For the text-containing cell, return its midpoint in [X, Y] coordinate format. 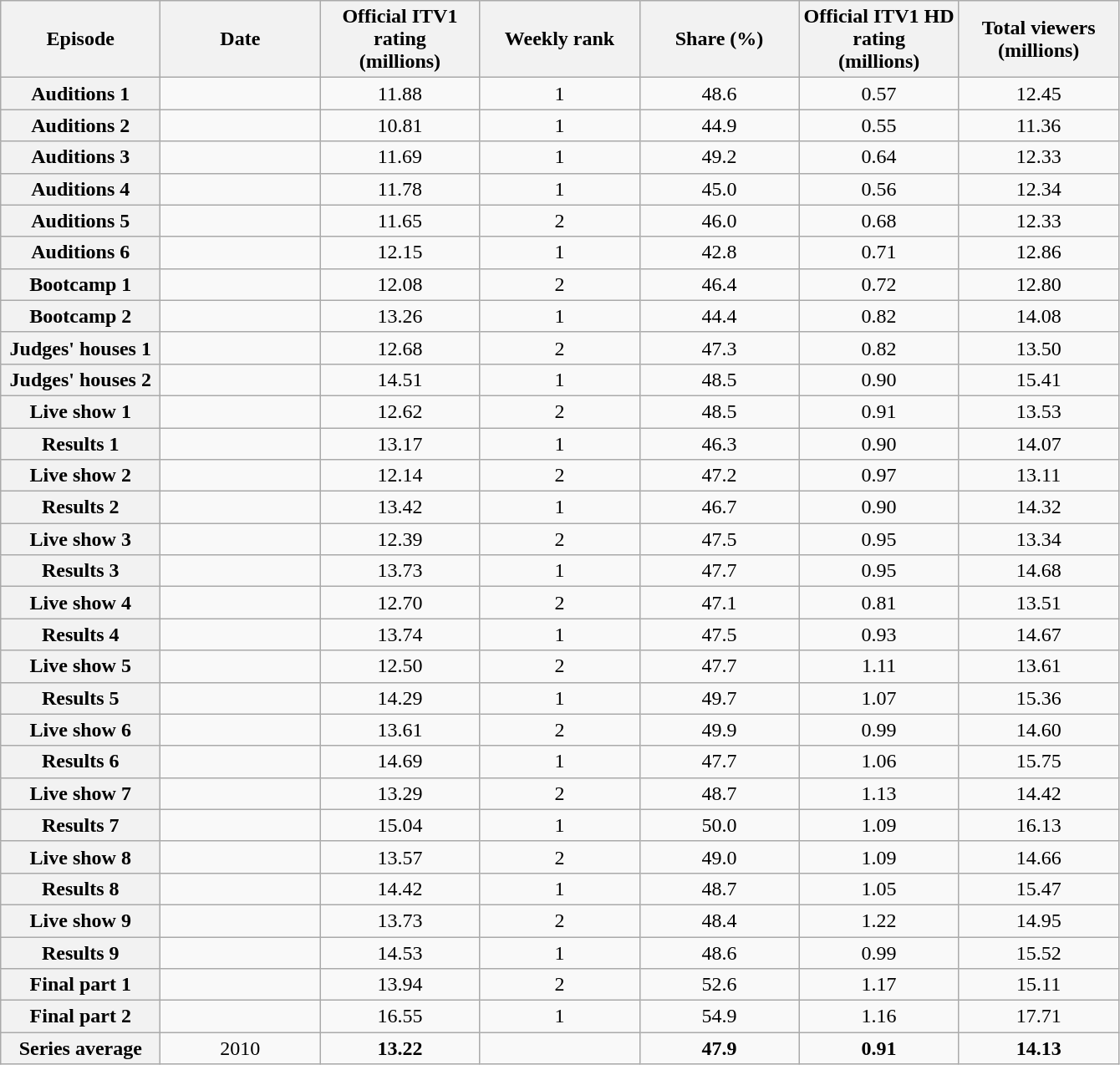
14.67 [1038, 634]
50.0 [719, 825]
Results 7 [80, 825]
14.66 [1038, 857]
Live show 3 [80, 539]
11.88 [400, 94]
Final part 2 [80, 1017]
46.0 [719, 221]
44.4 [719, 316]
44.9 [719, 125]
15.75 [1038, 762]
13.51 [1038, 603]
42.8 [719, 252]
13.17 [400, 444]
48.4 [719, 920]
16.55 [400, 1017]
12.39 [400, 539]
Results 9 [80, 952]
17.71 [1038, 1017]
14.60 [1038, 730]
13.53 [1038, 411]
Auditions 4 [80, 189]
13.11 [1038, 476]
13.26 [400, 316]
Live show 9 [80, 920]
Results 8 [80, 889]
Weekly rank [560, 39]
Live show 8 [80, 857]
15.52 [1038, 952]
15.36 [1038, 698]
11.36 [1038, 125]
0.93 [879, 634]
15.11 [1038, 985]
15.41 [1038, 380]
12.86 [1038, 252]
Auditions 2 [80, 125]
Judges' houses 2 [80, 380]
0.81 [879, 603]
49.2 [719, 157]
15.47 [1038, 889]
15.04 [400, 825]
13.94 [400, 985]
Results 5 [80, 698]
Live show 7 [80, 793]
1.11 [879, 666]
1.06 [879, 762]
12.45 [1038, 94]
1.17 [879, 985]
13.29 [400, 793]
14.68 [1038, 571]
14.53 [400, 952]
Live show 6 [80, 730]
0.72 [879, 284]
14.07 [1038, 444]
Bootcamp 1 [80, 284]
47.1 [719, 603]
12.14 [400, 476]
Results 6 [80, 762]
1.07 [879, 698]
13.42 [400, 507]
13.22 [400, 1048]
Official ITV1 rating (millions) [400, 39]
12.70 [400, 603]
13.74 [400, 634]
Results 2 [80, 507]
Live show 2 [80, 476]
14.13 [1038, 1048]
46.7 [719, 507]
0.68 [879, 221]
12.80 [1038, 284]
Auditions 6 [80, 252]
1.22 [879, 920]
0.57 [879, 94]
Episode [80, 39]
11.69 [400, 157]
52.6 [719, 985]
0.56 [879, 189]
13.34 [1038, 539]
12.15 [400, 252]
16.13 [1038, 825]
13.50 [1038, 348]
13.57 [400, 857]
49.9 [719, 730]
49.0 [719, 857]
0.55 [879, 125]
10.81 [400, 125]
Total viewers (millions) [1038, 39]
Live show 4 [80, 603]
0.97 [879, 476]
14.95 [1038, 920]
Official ITV1 HD rating (millions) [879, 39]
14.08 [1038, 316]
Live show 1 [80, 411]
46.3 [719, 444]
Results 1 [80, 444]
Auditions 3 [80, 157]
11.78 [400, 189]
1.16 [879, 1017]
1.13 [879, 793]
Judges' houses 1 [80, 348]
12.08 [400, 284]
49.7 [719, 698]
14.69 [400, 762]
Bootcamp 2 [80, 316]
47.9 [719, 1048]
14.29 [400, 698]
Series average [80, 1048]
47.2 [719, 476]
54.9 [719, 1017]
14.32 [1038, 507]
12.34 [1038, 189]
12.68 [400, 348]
47.3 [719, 348]
0.64 [879, 157]
14.51 [400, 380]
0.71 [879, 252]
2010 [241, 1048]
46.4 [719, 284]
11.65 [400, 221]
Date [241, 39]
Share (%) [719, 39]
Auditions 1 [80, 94]
Live show 5 [80, 666]
Results 4 [80, 634]
45.0 [719, 189]
12.62 [400, 411]
Final part 1 [80, 985]
1.05 [879, 889]
Auditions 5 [80, 221]
Results 3 [80, 571]
12.50 [400, 666]
